Provide the [x, y] coordinate of the cell's center where the given text is located.  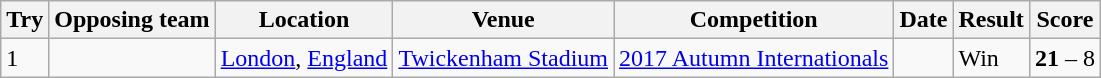
Result [991, 20]
1 [25, 58]
Location [304, 20]
Twickenham Stadium [504, 58]
2017 Autumn Internationals [754, 58]
21 – 8 [1064, 58]
Score [1064, 20]
Opposing team [132, 20]
Win [991, 58]
Try [25, 20]
London, England [304, 58]
Competition [754, 20]
Venue [504, 20]
Date [924, 20]
